Determine the (x, y) coordinate at the center of the cell enclosing the given text.  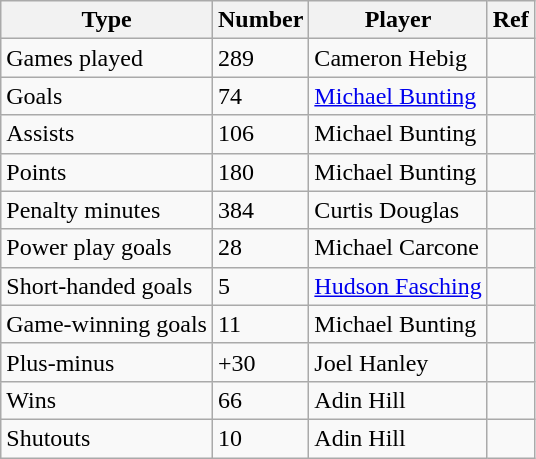
Type (107, 20)
Goals (107, 96)
5 (260, 286)
Shutouts (107, 438)
Wins (107, 400)
Game-winning goals (107, 324)
Points (107, 172)
Curtis Douglas (398, 210)
Ref (510, 20)
Joel Hanley (398, 362)
384 (260, 210)
66 (260, 400)
106 (260, 134)
Hudson Fasching (398, 286)
11 (260, 324)
289 (260, 58)
Short-handed goals (107, 286)
28 (260, 248)
10 (260, 438)
Player (398, 20)
Michael Carcone (398, 248)
74 (260, 96)
+30 (260, 362)
Games played (107, 58)
Plus-minus (107, 362)
Power play goals (107, 248)
Assists (107, 134)
180 (260, 172)
Penalty minutes (107, 210)
Cameron Hebig (398, 58)
Number (260, 20)
